Capture the cell that displays the provided text and extract its [x, y] central coordinate. 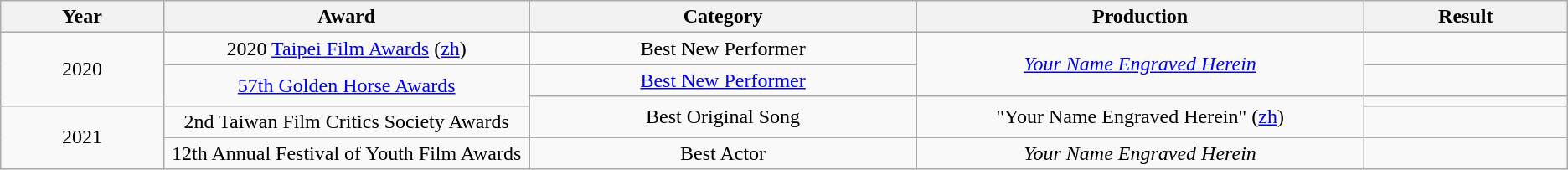
Category [723, 17]
2nd Taiwan Film Critics Society Awards [347, 121]
2021 [82, 137]
Award [347, 17]
12th Annual Festival of Youth Film Awards [347, 153]
2020 Taipei Film Awards (zh) [347, 49]
57th Golden Horse Awards [347, 85]
Best Actor [723, 153]
2020 [82, 69]
Best Original Song [723, 117]
Production [1140, 17]
"Your Name Engraved Herein" (zh) [1140, 117]
Year [82, 17]
Result [1466, 17]
